Capture the cell that displays the provided text and extract its (x, y) central coordinate. 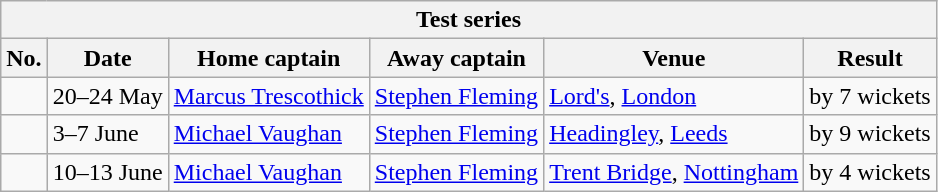
Date (108, 58)
20–24 May (108, 96)
3–7 June (108, 134)
by 7 wickets (870, 96)
Home captain (268, 58)
10–13 June (108, 172)
Result (870, 58)
Lord's, London (674, 96)
Venue (674, 58)
Marcus Trescothick (268, 96)
Trent Bridge, Nottingham (674, 172)
Test series (468, 20)
by 9 wickets (870, 134)
No. (24, 58)
Away captain (456, 58)
by 4 wickets (870, 172)
Headingley, Leeds (674, 134)
